Detect which cell encompasses the target text, then output its (X, Y) center coordinate. 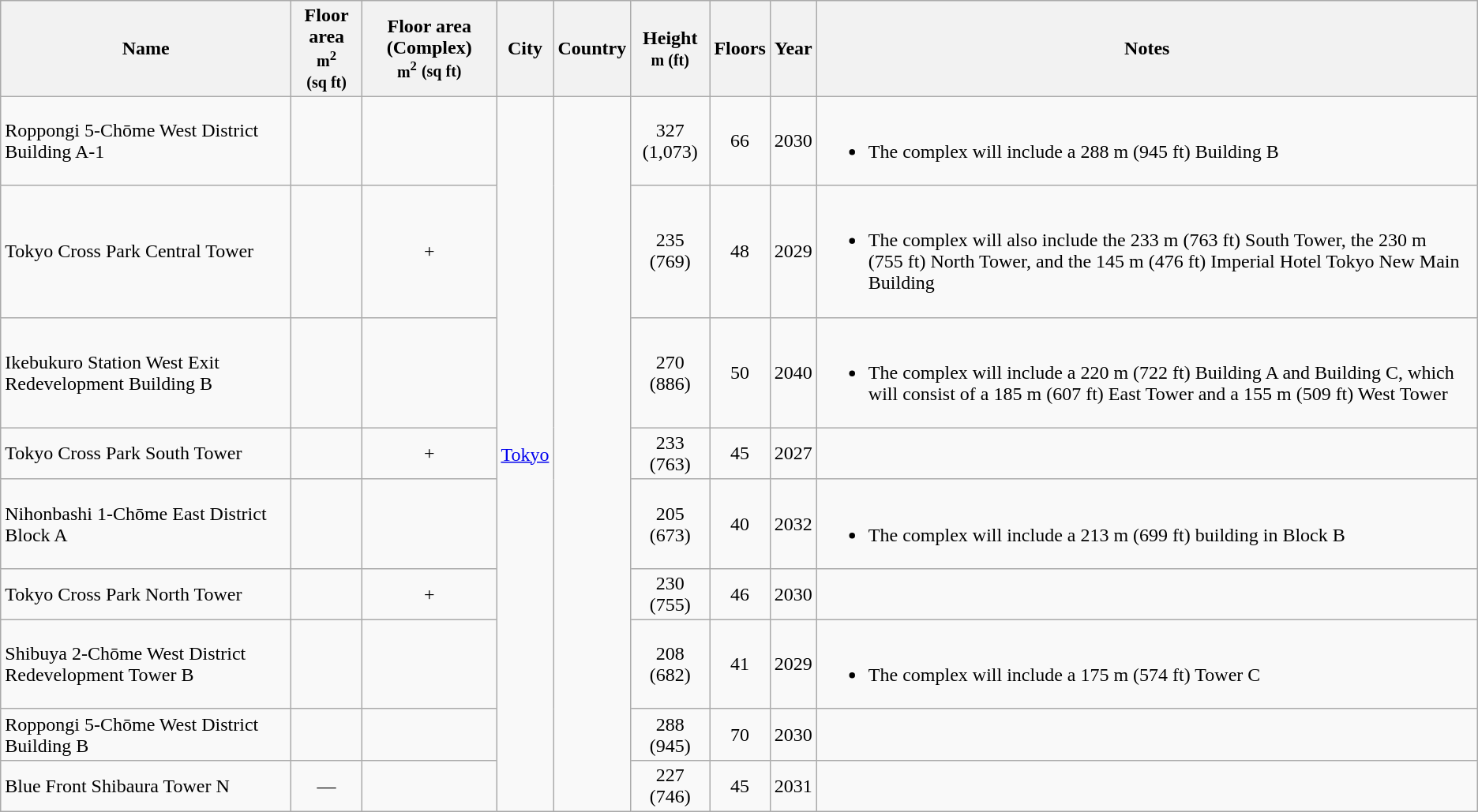
Tokyo Cross Park South Tower (146, 453)
Nihonbashi 1-Chōme East District Block A (146, 524)
48 (740, 251)
2031 (793, 786)
233 (763) (670, 453)
Year (793, 49)
Roppongi 5-Chōme West District Building B (146, 734)
The complex will include a 175 m (574 ft) Tower C (1146, 664)
327 (1,073) (670, 140)
City (525, 49)
Notes (1146, 49)
70 (740, 734)
Tokyo (525, 455)
Roppongi 5-Chōme West District Building A-1 (146, 140)
Blue Front Shibaura Tower N (146, 786)
Floor area (Complex)m2 (sq ft) (430, 49)
Tokyo Cross Park North Tower (146, 593)
— (327, 786)
40 (740, 524)
Country (592, 49)
Heightm (ft) (670, 49)
66 (740, 140)
227 (746) (670, 786)
2040 (793, 372)
Shibuya 2-Chōme West District Redevelopment Tower B (146, 664)
Floor aream2 (sq ft) (327, 49)
The complex will include a 288 m (945 ft) Building B (1146, 140)
The complex will include a 213 m (699 ft) building in Block B (1146, 524)
235 (769) (670, 251)
288 (945) (670, 734)
230 (755) (670, 593)
270 (886) (670, 372)
2032 (793, 524)
2027 (793, 453)
46 (740, 593)
50 (740, 372)
208 (682) (670, 664)
Ikebukuro Station West Exit Redevelopment Building B (146, 372)
41 (740, 664)
Name (146, 49)
205 (673) (670, 524)
Floors (740, 49)
Tokyo Cross Park Central Tower (146, 251)
